Provide the (X, Y) coordinate of the cell's center where the given text is located.  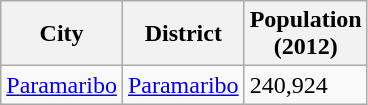
240,924 (306, 85)
District (183, 34)
Population(2012) (306, 34)
City (62, 34)
